Capture the cell that displays the provided text and extract its [x, y] central coordinate. 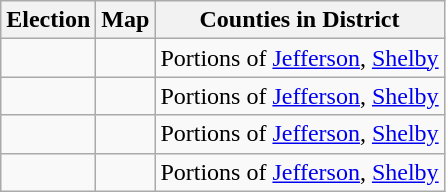
Map [126, 20]
Election [48, 20]
Counties in District [300, 20]
